Determine the [X, Y] coordinate at the center of the cell enclosing the given text.  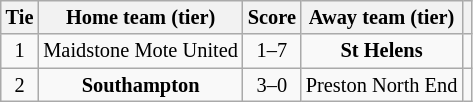
1–7 [272, 51]
Score [272, 17]
1 [20, 51]
Preston North End [382, 85]
2 [20, 85]
Home team (tier) [140, 17]
3–0 [272, 85]
St Helens [382, 51]
Southampton [140, 85]
Tie [20, 17]
Away team (tier) [382, 17]
Maidstone Mote United [140, 51]
